Find where the given text appears and provide that cell's center as [x, y] coordinate. 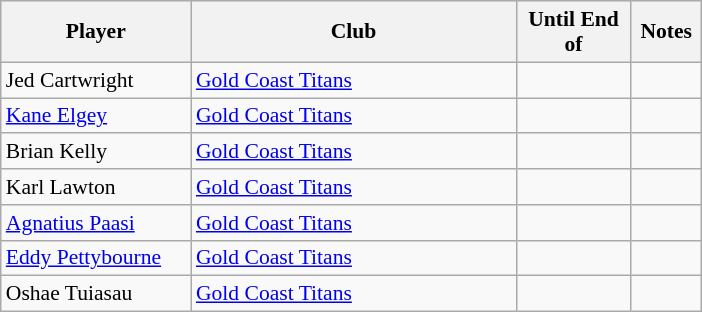
Agnatius Paasi [96, 223]
Club [354, 32]
Until End of [574, 32]
Notes [666, 32]
Brian Kelly [96, 152]
Eddy Pettybourne [96, 258]
Oshae Tuiasau [96, 294]
Karl Lawton [96, 187]
Kane Elgey [96, 116]
Jed Cartwright [96, 80]
Player [96, 32]
